Search for the cell housing the specified text and yield its (x, y) center coordinate. 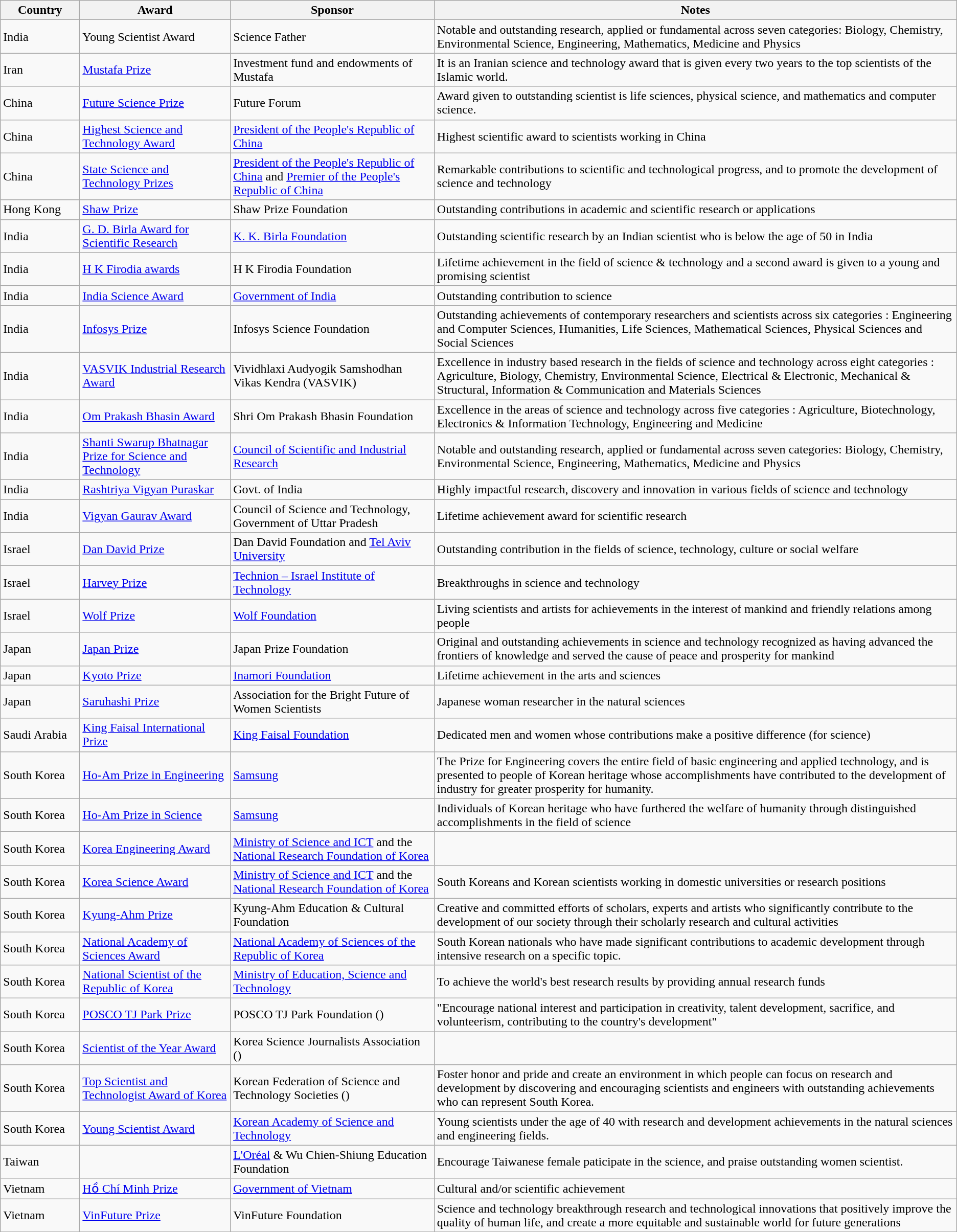
G. D. Birla Award for Scientific Research (155, 236)
H K Firodia awards (155, 269)
National Academy of Sciences of the Republic of Korea (332, 948)
Breakthroughs in science and technology (695, 583)
Iran (40, 70)
Shanti Swarup Bhatnagar Prize for Science and Technology (155, 457)
Outstanding contribution in the fields of science, technology, culture or social welfare (695, 549)
National Scientist of the Republic of Korea (155, 982)
Mustafa Prize (155, 70)
Science Father (332, 37)
Dedicated men and women whose contributions make a positive difference (for science) (695, 735)
It is an Iranian science and technology award that is given every two years to the top scientists of the Islamic world. (695, 70)
Infosys Science Foundation (332, 329)
VinFuture Foundation (332, 1215)
Living scientists and artists for achievements in the interest of mankind and friendly relations among people (695, 615)
Award (155, 10)
Individuals of Korean heritage who have furthered the welfare of humanity through distinguished accomplishments in the field of science (695, 815)
Japanese woman researcher in the natural sciences (695, 701)
National Academy of Sciences Award (155, 948)
Outstanding contributions in academic and scientific research or applications (695, 210)
Japan Prize Foundation (332, 649)
Lifetime achievement in the arts and sciences (695, 675)
Japan Prize (155, 649)
Country (40, 10)
Cultural and/or scientific achievement (695, 1189)
Scientist of the Year Award (155, 1048)
Wolf Prize (155, 615)
Taiwan (40, 1161)
President of the People's Republic of China (332, 136)
Government of India (332, 295)
Hồ Chí Minh Prize (155, 1189)
Korean Academy of Science and Technology (332, 1129)
Korea Science Award (155, 881)
Kyoto Prize (155, 675)
Highly impactful research, discovery and innovation in various fields of science and technology (695, 490)
POSCO TJ Park Prize (155, 1015)
Investment fund and endowments of Mustafa (332, 70)
Hong Kong (40, 210)
Kyung-Ahm Prize (155, 915)
VinFuture Prize (155, 1215)
Rashtriya Vigyan Puraskar (155, 490)
Infosys Prize (155, 329)
Inamori Foundation (332, 675)
VASVIK Industrial Research Award (155, 376)
Saudi Arabia (40, 735)
Govt. of India (332, 490)
Shaw Prize Foundation (332, 210)
Council of Scientific and Industrial Research (332, 457)
Korea Engineering Award (155, 849)
Technion – Israel Institute of Technology (332, 583)
India Science Award (155, 295)
Korea Science Journalists Association () (332, 1048)
State Science and Technology Prizes (155, 176)
Top Scientist and Technologist Award of Korea (155, 1088)
Association for the Bright Future of Women Scientists (332, 701)
L'Oréal & Wu Chien-Shiung Education Foundation (332, 1161)
K. K. Birla Foundation (332, 236)
Dan David Foundation and Tel Aviv University (332, 549)
Ho-Am Prize in Science (155, 815)
H K Firodia Foundation (332, 269)
President of the People's Republic of China and Premier of the People's Republic of China (332, 176)
Encourage Taiwanese female paticipate in the science, and praise outstanding women scientist. (695, 1161)
Highest Science and Technology Award (155, 136)
Notes (695, 10)
Om Prakash Bhasin Award (155, 416)
Korean Federation of Science and Technology Societies () (332, 1088)
Wolf Foundation (332, 615)
Ho-Am Prize in Engineering (155, 775)
Award given to outstanding scientist is life sciences, physical science, and mathematics and computer science. (695, 103)
Lifetime achievement in the field of science & technology and a second award is given to a young and promising scientist (695, 269)
Harvey Prize (155, 583)
To achieve the world's best research results by providing annual research funds (695, 982)
King Faisal Foundation (332, 735)
King Faisal International Prize (155, 735)
Lifetime achievement award for scientific research (695, 516)
Outstanding contribution to science (695, 295)
Future Forum (332, 103)
Shaw Prize (155, 210)
South Koreans and Korean scientists working in domestic universities or research positions (695, 881)
Vividhlaxi Audyogik Samshodhan Vikas Kendra (VASVIK) (332, 376)
Remarkable contributions to scientific and technological progress, and to promote the development of science and technology (695, 176)
Kyung-Ahm Education & Cultural Foundation (332, 915)
Young scientists under the age of 40 with research and development achievements in the natural sciences and engineering fields. (695, 1129)
Sponsor (332, 10)
Government of Vietnam (332, 1189)
Ministry of Education, Science and Technology (332, 982)
South Korean nationals who have made significant contributions to academic development through intensive research on a specific topic. (695, 948)
Shri Om Prakash Bhasin Foundation (332, 416)
Highest scientific award to scientists working in China (695, 136)
Saruhashi Prize (155, 701)
Dan David Prize (155, 549)
Council of Science and Technology, Government of Uttar Pradesh (332, 516)
Outstanding scientific research by an Indian scientist who is below the age of 50 in India (695, 236)
POSCO TJ Park Foundation () (332, 1015)
Vigyan Gaurav Award (155, 516)
Future Science Prize (155, 103)
